Output the [X, Y] coordinate of the center of the cell containing the given text.  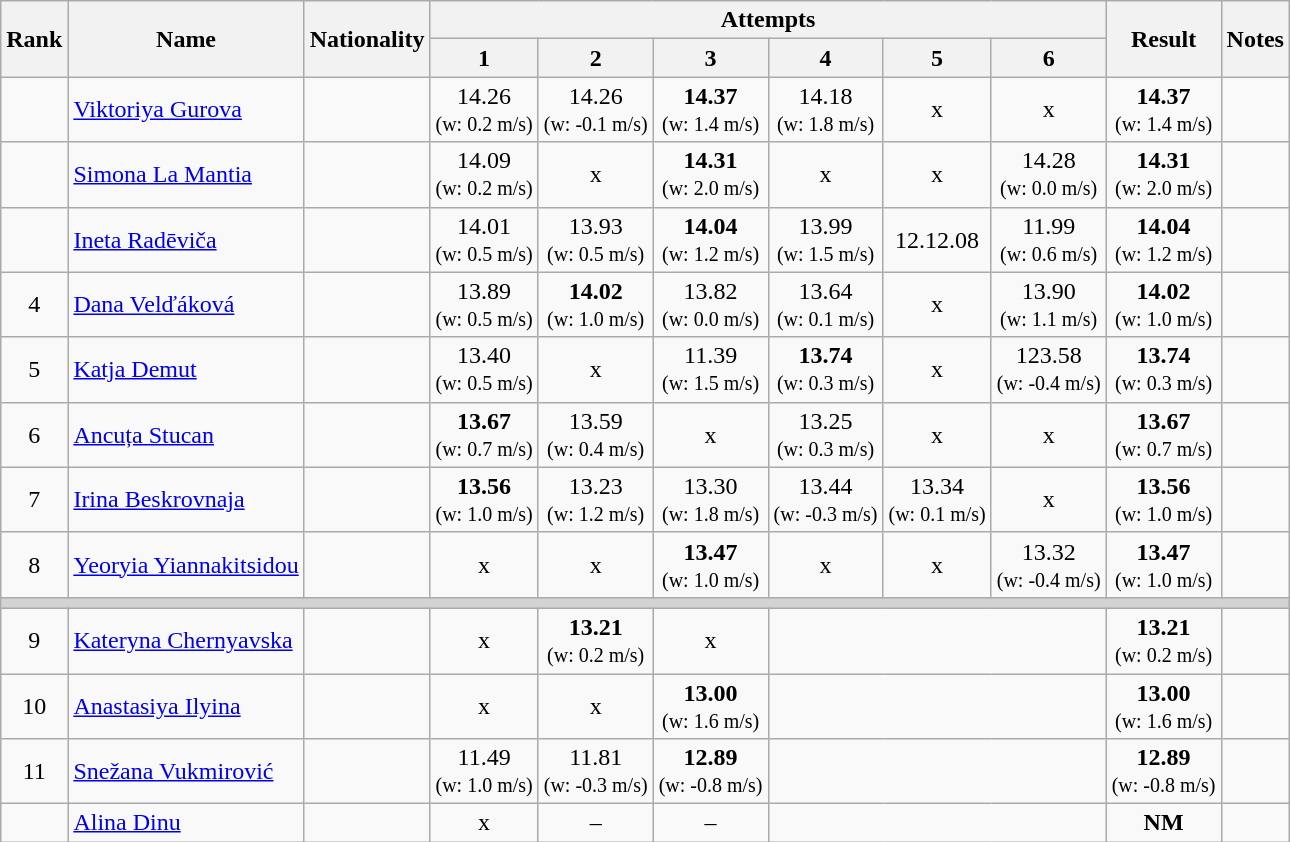
8 [34, 564]
Alina Dinu [186, 823]
11.49(w: 1.0 m/s) [484, 772]
13.44(w: -0.3 m/s) [826, 500]
13.34(w: 0.1 m/s) [937, 500]
Dana Velďáková [186, 304]
13.89(w: 0.5 m/s) [484, 304]
1 [484, 58]
Anastasiya Ilyina [186, 706]
12.12.08 [937, 240]
Ineta Radēviča [186, 240]
13.82(w: 0.0 m/s) [710, 304]
2 [596, 58]
14.26(w: 0.2 m/s) [484, 110]
13.64(w: 0.1 m/s) [826, 304]
Kateryna Chernyavska [186, 640]
Katja Demut [186, 370]
Yeoryia Yiannakitsidou [186, 564]
13.99(w: 1.5 m/s) [826, 240]
Simona La Mantia [186, 174]
Attempts [768, 20]
Irina Beskrovnaja [186, 500]
7 [34, 500]
13.25(w: 0.3 m/s) [826, 434]
NM [1164, 823]
13.59(w: 0.4 m/s) [596, 434]
11.81(w: -0.3 m/s) [596, 772]
3 [710, 58]
14.28(w: 0.0 m/s) [1048, 174]
14.18(w: 1.8 m/s) [826, 110]
Viktoriya Gurova [186, 110]
11.99(w: 0.6 m/s) [1048, 240]
13.30(w: 1.8 m/s) [710, 500]
123.58(w: -0.4 m/s) [1048, 370]
13.93(w: 0.5 m/s) [596, 240]
14.09(w: 0.2 m/s) [484, 174]
14.26(w: -0.1 m/s) [596, 110]
Snežana Vukmirović [186, 772]
13.32(w: -0.4 m/s) [1048, 564]
14.01(w: 0.5 m/s) [484, 240]
13.90(w: 1.1 m/s) [1048, 304]
Result [1164, 39]
13.40(w: 0.5 m/s) [484, 370]
11.39(w: 1.5 m/s) [710, 370]
Ancuța Stucan [186, 434]
Notes [1255, 39]
Name [186, 39]
9 [34, 640]
Rank [34, 39]
10 [34, 706]
13.23(w: 1.2 m/s) [596, 500]
11 [34, 772]
Nationality [367, 39]
